Find where the given text appears and provide that cell's center as (x, y) coordinate. 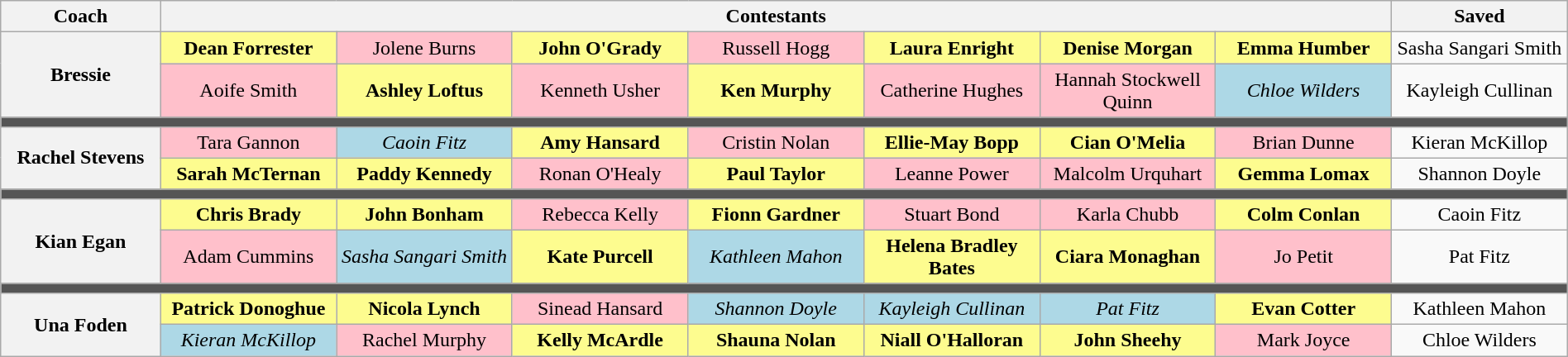
Karla Chubb (1128, 214)
Nicola Lynch (425, 308)
Niall O'Halloran (953, 340)
Rebecca Kelly (600, 214)
John Sheehy (1128, 340)
Denise Morgan (1128, 48)
Amy Hansard (600, 142)
Paul Taylor (776, 174)
Hannah Stockwell Quinn (1128, 91)
Gemma Lomax (1303, 174)
John Bonham (425, 214)
Ashley Loftus (425, 91)
Una Foden (81, 324)
Malcolm Urquhart (1128, 174)
Shauna Nolan (776, 340)
Coach (81, 17)
Contestants (776, 17)
John O'Grady (600, 48)
Stuart Bond (953, 214)
Aoife Smith (248, 91)
Kelly McArdle (600, 340)
Russell Hogg (776, 48)
Mark Joyce (1303, 340)
Patrick Donoghue (248, 308)
Rachel Murphy (425, 340)
Laura Enright (953, 48)
Leanne Power (953, 174)
Ciara Monaghan (1128, 256)
Evan Cotter (1303, 308)
Kian Egan (81, 241)
Dean Forrester (248, 48)
Adam Cummins (248, 256)
Jo Petit (1303, 256)
Helena Bradley Bates (953, 256)
Ellie-May Bopp (953, 142)
Bressie (81, 74)
Sarah McTernan (248, 174)
Cian O'Melia (1128, 142)
Jolene Burns (425, 48)
Tara Gannon (248, 142)
Brian Dunne (1303, 142)
Colm Conlan (1303, 214)
Ronan O'Healy (600, 174)
Sinead Hansard (600, 308)
Cristin Nolan (776, 142)
Chris Brady (248, 214)
Kenneth Usher (600, 91)
Fionn Gardner (776, 214)
Emma Humber (1303, 48)
Saved (1479, 17)
Rachel Stevens (81, 158)
Kate Purcell (600, 256)
Ken Murphy (776, 91)
Catherine Hughes (953, 91)
Paddy Kennedy (425, 174)
